Locate the cell with the specified text and output its (x, y) center coordinate. 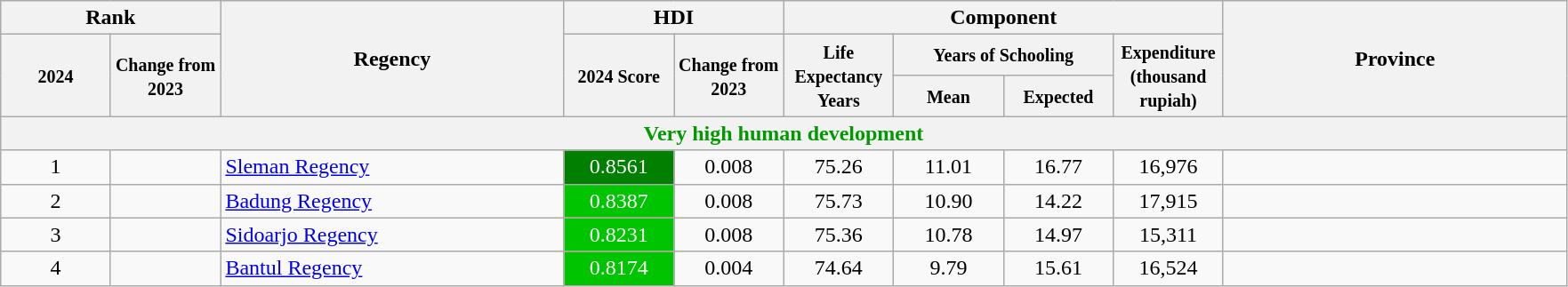
1 (56, 167)
Bantul Regency (392, 268)
Years of Schooling (1003, 55)
14.22 (1058, 201)
75.26 (839, 167)
75.36 (839, 235)
Badung Regency (392, 201)
17,915 (1169, 201)
2024 Score (619, 76)
Sleman Regency (392, 167)
14.97 (1058, 235)
Province (1395, 59)
3 (56, 235)
2024 (56, 76)
Mean (949, 96)
0.8561 (619, 167)
16,976 (1169, 167)
2 (56, 201)
10.78 (949, 235)
0.004 (729, 268)
Regency (392, 59)
75.73 (839, 201)
15,311 (1169, 235)
10.90 (949, 201)
0.8174 (619, 268)
HDI (674, 18)
11.01 (949, 167)
16,524 (1169, 268)
Expected (1058, 96)
9.79 (949, 268)
0.8387 (619, 201)
Very high human development (784, 133)
Component (1003, 18)
74.64 (839, 268)
Sidoarjo Regency (392, 235)
4 (56, 268)
Expenditure(thousand rupiah) (1169, 76)
16.77 (1058, 167)
Life Expectancy Years (839, 76)
15.61 (1058, 268)
Rank (110, 18)
0.8231 (619, 235)
